Pinpoint the cell where the given text exists, returning its [x, y] midpoint coordinate. 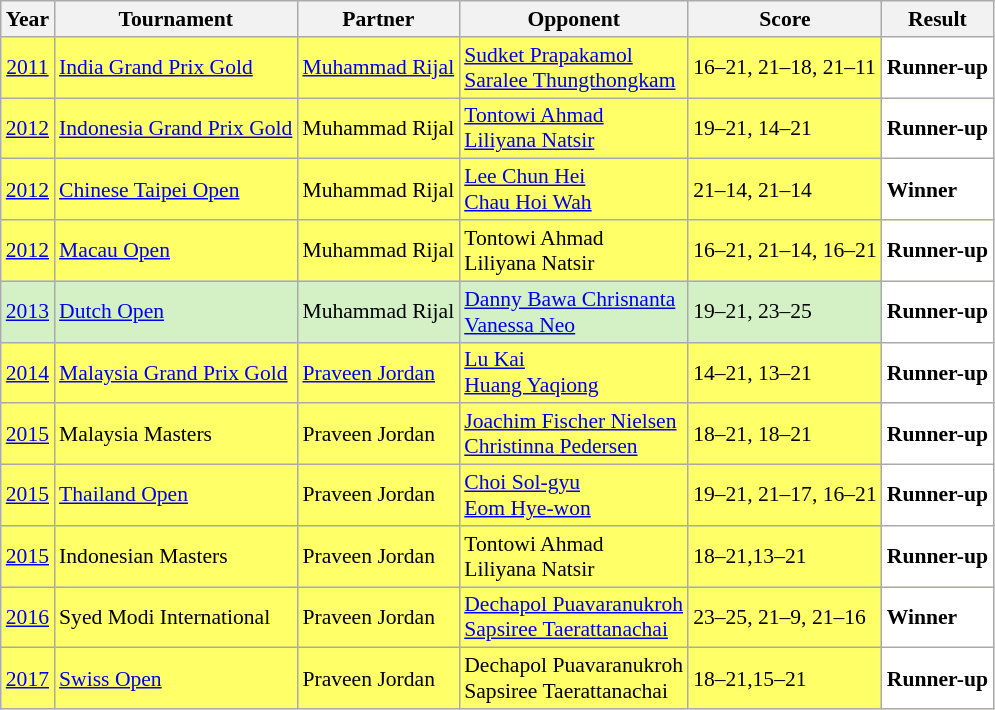
Lu Kai Huang Yaqiong [574, 372]
Malaysia Grand Prix Gold [176, 372]
21–14, 21–14 [785, 190]
16–21, 21–14, 16–21 [785, 250]
India Grand Prix Gold [176, 68]
Score [785, 19]
19–21, 23–25 [785, 312]
18–21, 18–21 [785, 434]
2011 [28, 68]
Chinese Taipei Open [176, 190]
2014 [28, 372]
Macau Open [176, 250]
19–21, 14–21 [785, 128]
19–21, 21–17, 16–21 [785, 496]
Malaysia Masters [176, 434]
Dutch Open [176, 312]
Thailand Open [176, 496]
Indonesian Masters [176, 556]
Lee Chun Hei Chau Hoi Wah [574, 190]
Opponent [574, 19]
Partner [378, 19]
2017 [28, 678]
Year [28, 19]
Swiss Open [176, 678]
Sudket Prapakamol Saralee Thungthongkam [574, 68]
Choi Sol-gyu Eom Hye-won [574, 496]
Syed Modi International [176, 618]
Joachim Fischer Nielsen Christinna Pedersen [574, 434]
Indonesia Grand Prix Gold [176, 128]
23–25, 21–9, 21–16 [785, 618]
18–21,13–21 [785, 556]
18–21,15–21 [785, 678]
14–21, 13–21 [785, 372]
2013 [28, 312]
Tournament [176, 19]
Danny Bawa Chrisnanta Vanessa Neo [574, 312]
16–21, 21–18, 21–11 [785, 68]
Result [938, 19]
2016 [28, 618]
